Scan for the cell matching the given text and deliver its [x, y] coordinate at center. 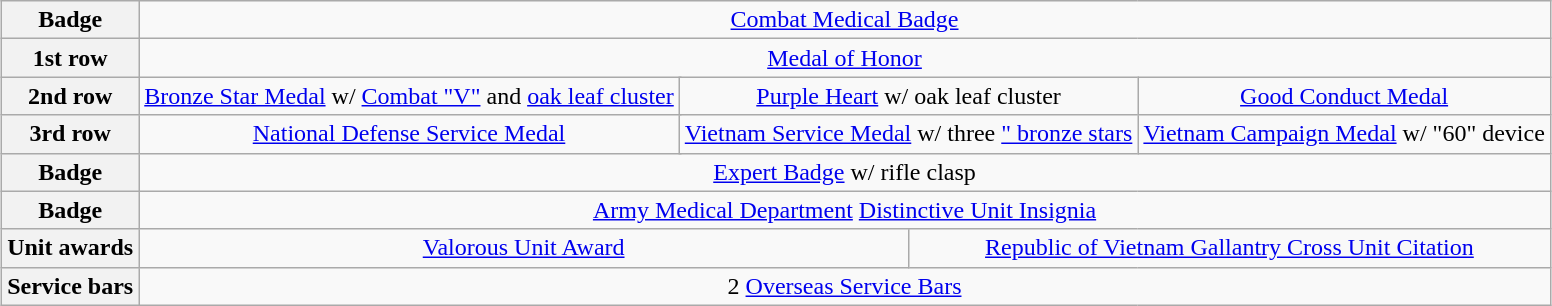
Army Medical Department Distinctive Unit Insignia [845, 210]
National Defense Service Medal [410, 134]
Combat Medical Badge [845, 20]
Service bars [70, 286]
1st row [70, 58]
Purple Heart w/ oak leaf cluster [908, 96]
3rd row [70, 134]
Expert Badge w/ rifle clasp [845, 172]
2 Overseas Service Bars [845, 286]
Vietnam Campaign Medal w/ "60" device [1344, 134]
2nd row [70, 96]
Republic of Vietnam Gallantry Cross Unit Citation [1230, 248]
Bronze Star Medal w/ Combat "V" and oak leaf cluster [410, 96]
Good Conduct Medal [1344, 96]
Medal of Honor [845, 58]
Vietnam Service Medal w/ three " bronze stars [908, 134]
Valorous Unit Award [524, 248]
Unit awards [70, 248]
